Find where the given text appears and provide that cell's center as (x, y) coordinate. 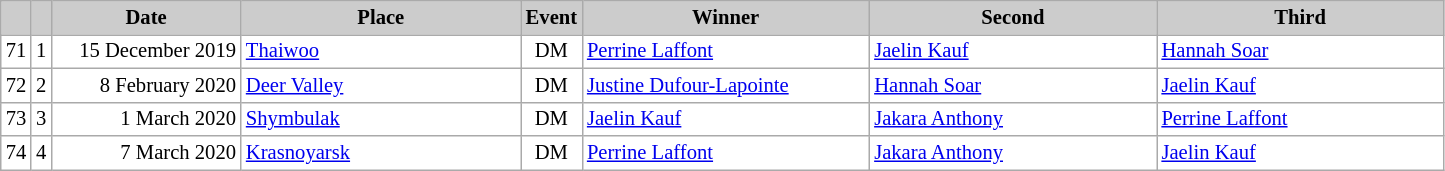
Thaiwoo (381, 51)
4 (41, 153)
Second (1012, 17)
Deer Valley (381, 85)
7 March 2020 (146, 153)
72 (16, 85)
Third (1300, 17)
1 (41, 51)
Justine Dufour-Lapointe (726, 85)
15 December 2019 (146, 51)
8 February 2020 (146, 85)
Event (552, 17)
71 (16, 51)
Winner (726, 17)
73 (16, 119)
Date (146, 17)
1 March 2020 (146, 119)
Place (381, 17)
Shymbulak (381, 119)
74 (16, 153)
2 (41, 85)
Krasnoyarsk (381, 153)
3 (41, 119)
